Determine the (X, Y) coordinate at the center of the cell enclosing the given text.  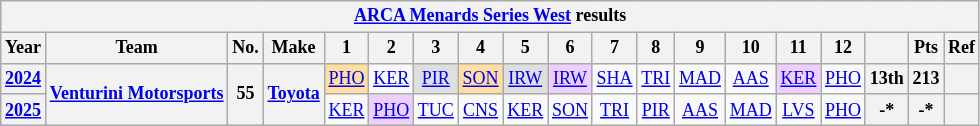
8 (656, 48)
LVS (798, 110)
4 (480, 48)
5 (526, 48)
6 (570, 48)
TUC (436, 110)
Ref (962, 48)
3 (436, 48)
2 (392, 48)
Pts (926, 48)
213 (926, 78)
9 (700, 48)
SHA (614, 78)
13th (886, 78)
12 (844, 48)
2024 (24, 78)
No. (246, 48)
CNS (480, 110)
Make (294, 48)
7 (614, 48)
11 (798, 48)
Toyota (294, 94)
1 (346, 48)
Year (24, 48)
55 (246, 94)
Team (136, 48)
10 (750, 48)
2025 (24, 110)
Venturini Motorsports (136, 94)
ARCA Menards Series West results (490, 16)
